Provide the [x, y] coordinate of the cell's center where the given text is located.  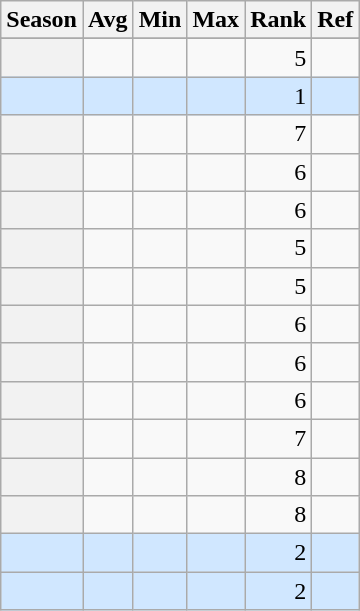
Min [160, 20]
Rank [278, 20]
Max [216, 20]
1 [278, 96]
Season [42, 20]
Ref [336, 20]
Avg [108, 20]
